Extract the [x, y] coordinate from the center of the cell holding the provided text.  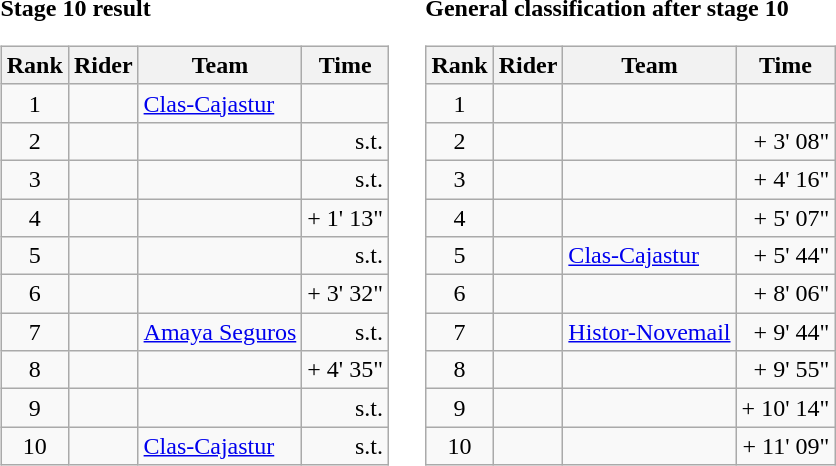
+ 9' 55" [786, 370]
+ 3' 32" [346, 294]
+ 9' 44" [786, 332]
+ 11' 09" [786, 446]
+ 5' 07" [786, 217]
+ 8' 06" [786, 294]
+ 4' 35" [346, 370]
Histor-Novemail [650, 332]
Amaya Seguros [220, 332]
+ 4' 16" [786, 179]
+ 10' 14" [786, 408]
+ 5' 44" [786, 256]
+ 3' 08" [786, 141]
+ 1' 13" [346, 217]
